Provide the [x, y] coordinate of the cell's center where the given text is located.  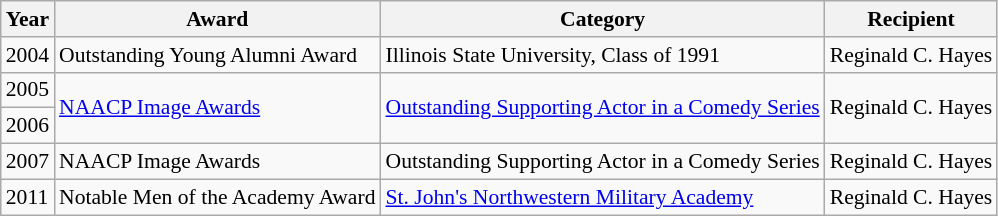
Outstanding Young Alumni Award [217, 55]
Notable Men of the Academy Award [217, 197]
Category [603, 19]
2007 [28, 162]
2004 [28, 55]
Year [28, 19]
Recipient [912, 19]
Illinois State University, Class of 1991 [603, 55]
Award [217, 19]
2005 [28, 90]
2006 [28, 126]
2011 [28, 197]
St. John's Northwestern Military Academy [603, 197]
